Return the (x, y) coordinate for the center point of the cell that contains the specified text.  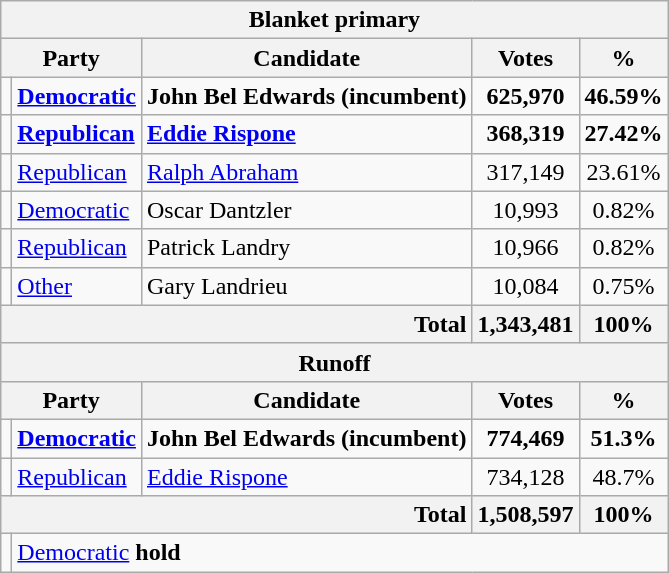
51.3% (624, 438)
317,149 (526, 172)
Blanket primary (334, 20)
Patrick Landry (306, 248)
1,343,481 (526, 324)
10,084 (526, 286)
Democratic hold (340, 553)
48.7% (624, 477)
1,508,597 (526, 515)
27.42% (624, 134)
Gary Landrieu (306, 286)
368,319 (526, 134)
774,469 (526, 438)
Oscar Dantzler (306, 210)
Runoff (334, 362)
Ralph Abraham (306, 172)
734,128 (526, 477)
10,966 (526, 248)
Other (77, 286)
46.59% (624, 96)
625,970 (526, 96)
23.61% (624, 172)
0.75% (624, 286)
10,993 (526, 210)
